Return the [X, Y] coordinate for the center point of the cell that contains the specified text.  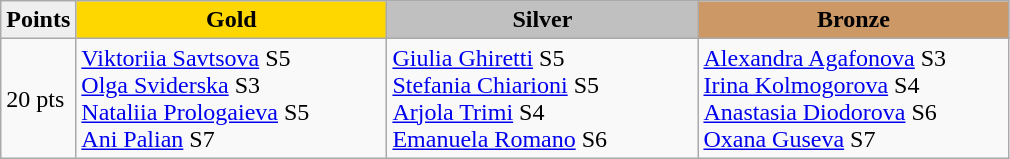
Bronze [854, 20]
Points [38, 20]
20 pts [38, 98]
Silver [542, 20]
Gold [232, 20]
Alexandra Agafonova S3Irina Kolmogorova S4Anastasia Diodorova S6Oxana Guseva S7 [854, 98]
Giulia Ghiretti S5Stefania Chiarioni S5Arjola Trimi S4Emanuela Romano S6 [542, 98]
Viktoriia Savtsova S5Olga Sviderska S3Nataliia Prologaieva S5Ani Palian S7 [232, 98]
